Extract the (X, Y) coordinate from the center of the cell holding the provided text.  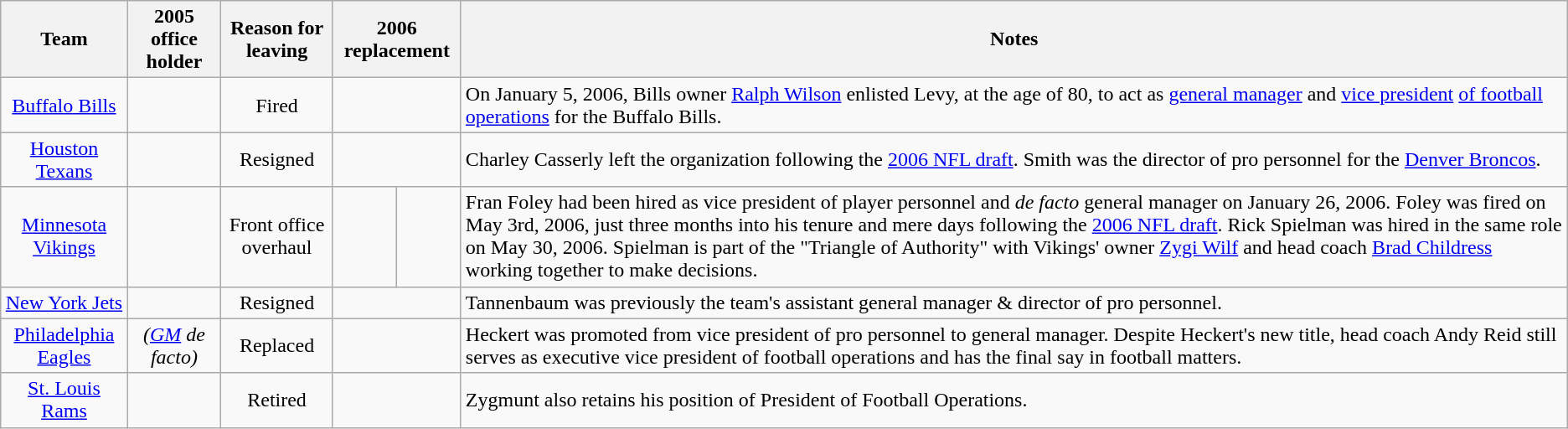
Retired (277, 401)
(GM de facto) (174, 345)
Tannenbaum was previously the team's assistant general manager & director of pro personnel. (1014, 302)
Buffalo Bills (64, 106)
Reason for leaving (277, 39)
Notes (1014, 39)
2005 office holder (174, 39)
Minnesota Vikings (64, 236)
Front office overhaul (277, 236)
Philadelphia Eagles (64, 345)
St. Louis Rams (64, 401)
Charley Casserly left the organization following the 2006 NFL draft. Smith was the director of pro personnel for the Denver Broncos. (1014, 159)
Zygmunt also retains his position of President of Football Operations. (1014, 401)
Houston Texans (64, 159)
New York Jets (64, 302)
Fired (277, 106)
2006 replacement (397, 39)
Team (64, 39)
Replaced (277, 345)
